For the text-containing cell, return its midpoint in [x, y] coordinate format. 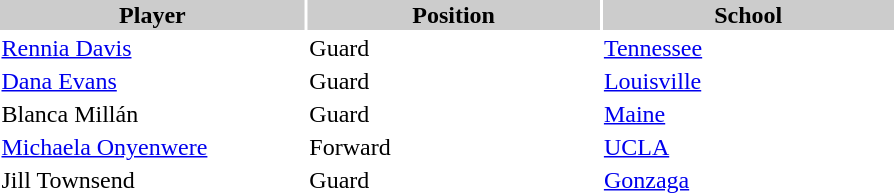
School [748, 15]
Rennia Davis [152, 48]
Maine [748, 114]
Forward [454, 147]
Michaela Onyenwere [152, 147]
Blanca Millán [152, 114]
Louisville [748, 81]
Tennessee [748, 48]
UCLA [748, 147]
Player [152, 15]
Dana Evans [152, 81]
Position [454, 15]
